Determine the [X, Y] coordinate at the center of the cell enclosing the given text.  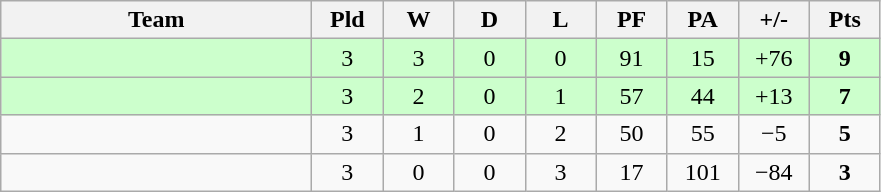
Pld [348, 20]
Team [156, 20]
101 [702, 172]
−5 [774, 134]
D [490, 20]
5 [844, 134]
−84 [774, 172]
+13 [774, 96]
91 [632, 58]
15 [702, 58]
+/- [774, 20]
PF [632, 20]
57 [632, 96]
PA [702, 20]
+76 [774, 58]
50 [632, 134]
Pts [844, 20]
7 [844, 96]
44 [702, 96]
9 [844, 58]
55 [702, 134]
W [418, 20]
L [560, 20]
17 [632, 172]
